Identify which cell holds the provided text, then report its [x, y] central coordinate. 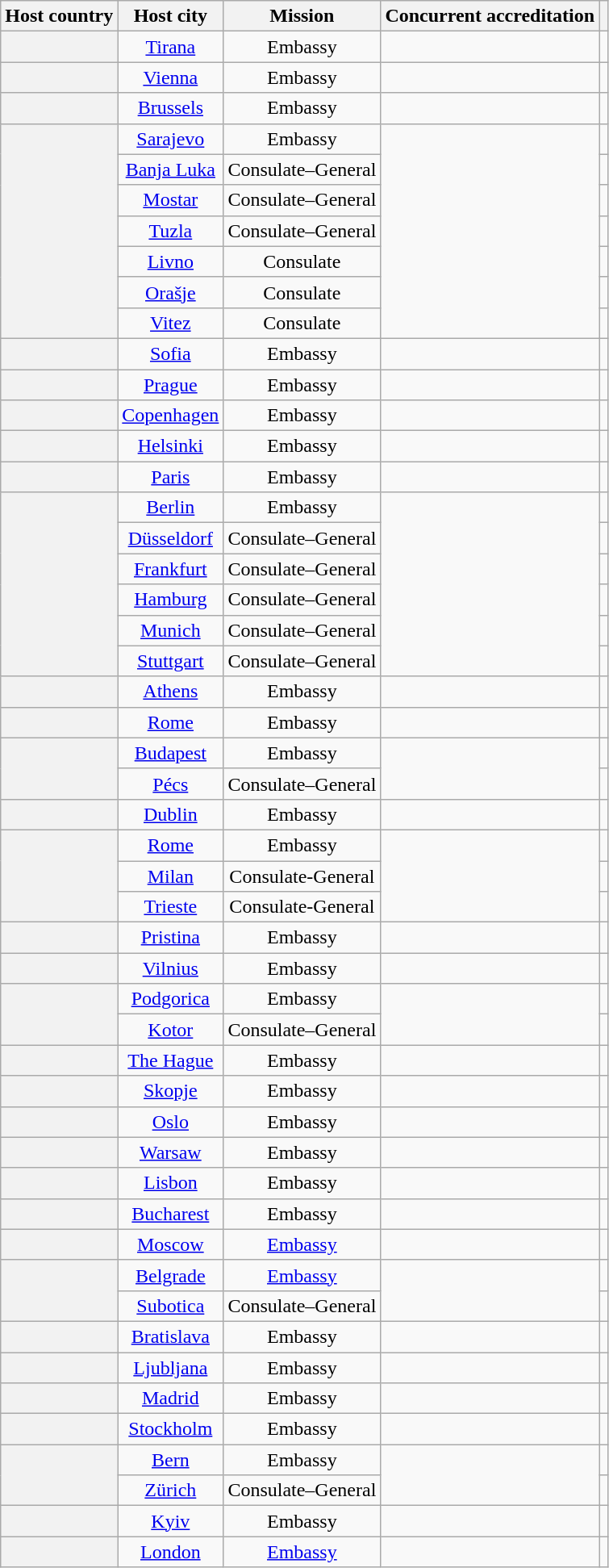
Concurrent accreditation [490, 16]
Stockholm [171, 1429]
Milan [171, 876]
Orašje [171, 292]
Hamburg [171, 600]
Paris [171, 477]
Podgorica [171, 999]
Pristina [171, 938]
Bratislava [171, 1336]
Vitez [171, 323]
Ljubljana [171, 1368]
Trieste [171, 907]
Mostar [171, 200]
Vilnius [171, 968]
Belgrade [171, 1275]
Athens [171, 692]
Munich [171, 630]
Helsinki [171, 446]
Warsaw [171, 1152]
Stuttgart [171, 661]
Kyiv [171, 1521]
Host city [171, 16]
Frankfurt [171, 569]
Moscow [171, 1244]
Tuzla [171, 231]
Oslo [171, 1122]
Prague [171, 385]
Bucharest [171, 1214]
London [171, 1552]
Sarajevo [171, 139]
Subotica [171, 1306]
Vienna [171, 77]
Budapest [171, 753]
Bern [171, 1460]
Kotor [171, 1030]
Skopje [171, 1091]
Sofia [171, 353]
Lisbon [171, 1183]
The Hague [171, 1060]
Dublin [171, 814]
Berlin [171, 508]
Banja Luka [171, 169]
Host country [60, 16]
Tirana [171, 47]
Livno [171, 261]
Düsseldorf [171, 538]
Madrid [171, 1399]
Copenhagen [171, 416]
Pécs [171, 784]
Mission [302, 16]
Brussels [171, 108]
Zürich [171, 1491]
